Scan for the cell matching the given text and deliver its [X, Y] coordinate at center. 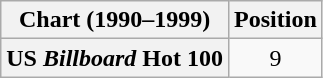
9 [276, 58]
US Billboard Hot 100 [115, 58]
Position [276, 20]
Chart (1990–1999) [115, 20]
